Find where the given text appears and provide that cell's center as (x, y) coordinate. 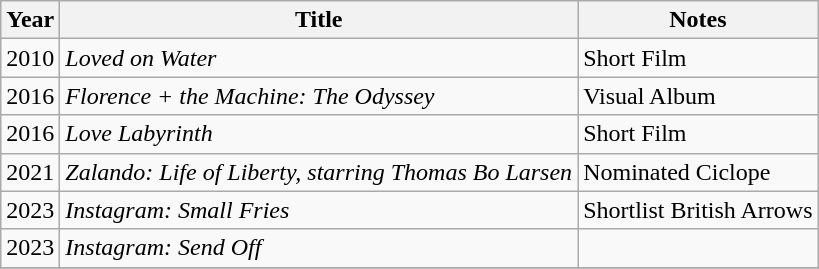
Nominated Ciclope (698, 172)
Visual Album (698, 96)
2010 (30, 58)
Year (30, 20)
Shortlist British Arrows (698, 210)
Love Labyrinth (319, 134)
Instagram: Small Fries (319, 210)
Instagram: Send Off (319, 248)
2021 (30, 172)
Notes (698, 20)
Loved on Water (319, 58)
Title (319, 20)
Zalando: Life of Liberty, starring Thomas Bo Larsen (319, 172)
Florence + the Machine: The Odyssey (319, 96)
